Output the [x, y] coordinate of the center of the cell containing the given text.  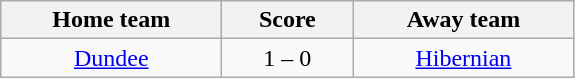
Away team [464, 20]
1 – 0 [288, 58]
Dundee [112, 58]
Hibernian [464, 58]
Home team [112, 20]
Score [288, 20]
